From the cell containing the given text, extract its center point as [x, y] coordinate. 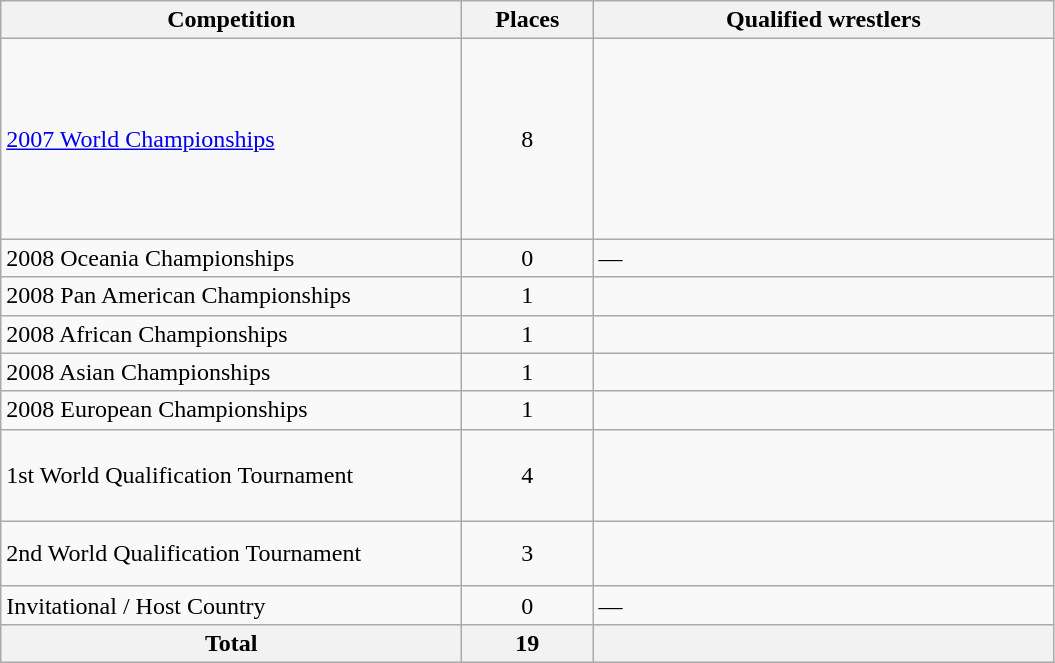
2008 European Championships [232, 410]
Competition [232, 20]
Places [528, 20]
19 [528, 643]
3 [528, 554]
2008 African Championships [232, 334]
2008 Asian Championships [232, 372]
8 [528, 139]
4 [528, 475]
Qualified wrestlers [824, 20]
2007 World Championships [232, 139]
2008 Pan American Championships [232, 296]
Invitational / Host Country [232, 605]
2008 Oceania Championships [232, 258]
2nd World Qualification Tournament [232, 554]
1st World Qualification Tournament [232, 475]
Total [232, 643]
